Locate the cell with the specified text and output its (X, Y) center coordinate. 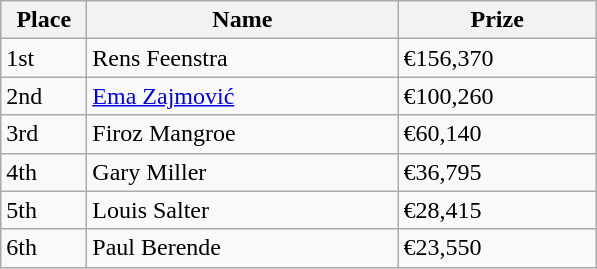
€100,260 (498, 96)
Louis Salter (242, 210)
€36,795 (498, 172)
1st (44, 58)
Ema Zajmović (242, 96)
€28,415 (498, 210)
€156,370 (498, 58)
3rd (44, 134)
6th (44, 248)
Paul Berende (242, 248)
4th (44, 172)
2nd (44, 96)
Firoz Mangroe (242, 134)
Prize (498, 20)
5th (44, 210)
€23,550 (498, 248)
Name (242, 20)
Place (44, 20)
Rens Feenstra (242, 58)
€60,140 (498, 134)
Gary Miller (242, 172)
